Find where the given text appears and provide that cell's center as [X, Y] coordinate. 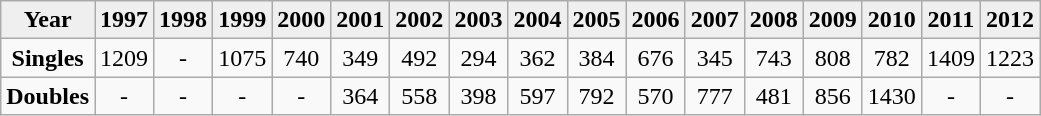
740 [302, 58]
2011 [950, 20]
362 [538, 58]
Singles [48, 58]
1999 [242, 20]
777 [714, 96]
2008 [774, 20]
570 [656, 96]
676 [656, 58]
481 [774, 96]
364 [360, 96]
492 [420, 58]
Year [48, 20]
1209 [124, 58]
349 [360, 58]
2000 [302, 20]
2007 [714, 20]
2005 [596, 20]
743 [774, 58]
2009 [832, 20]
345 [714, 58]
1075 [242, 58]
1997 [124, 20]
597 [538, 96]
1430 [892, 96]
Doubles [48, 96]
2010 [892, 20]
1409 [950, 58]
2012 [1010, 20]
792 [596, 96]
2002 [420, 20]
808 [832, 58]
1998 [184, 20]
398 [478, 96]
2001 [360, 20]
558 [420, 96]
2004 [538, 20]
2003 [478, 20]
782 [892, 58]
384 [596, 58]
2006 [656, 20]
1223 [1010, 58]
856 [832, 96]
294 [478, 58]
